Extract the (x, y) coordinate from the center of the cell holding the provided text.  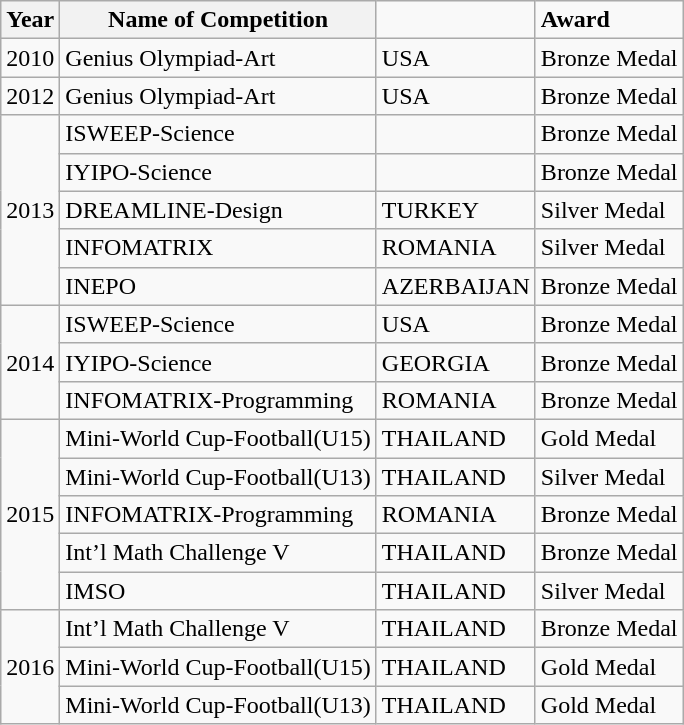
IMSO (218, 591)
2010 (30, 58)
Year (30, 20)
INEPO (218, 286)
Award (609, 20)
INFOMATRIX (218, 248)
2016 (30, 667)
DREAMLINE-Design (218, 210)
2012 (30, 96)
2013 (30, 210)
2014 (30, 362)
AZERBAIJAN (456, 286)
2015 (30, 514)
GEORGIA (456, 362)
Name of Competition (218, 20)
TURKEY (456, 210)
